Scan for the cell matching the given text and deliver its [X, Y] coordinate at center. 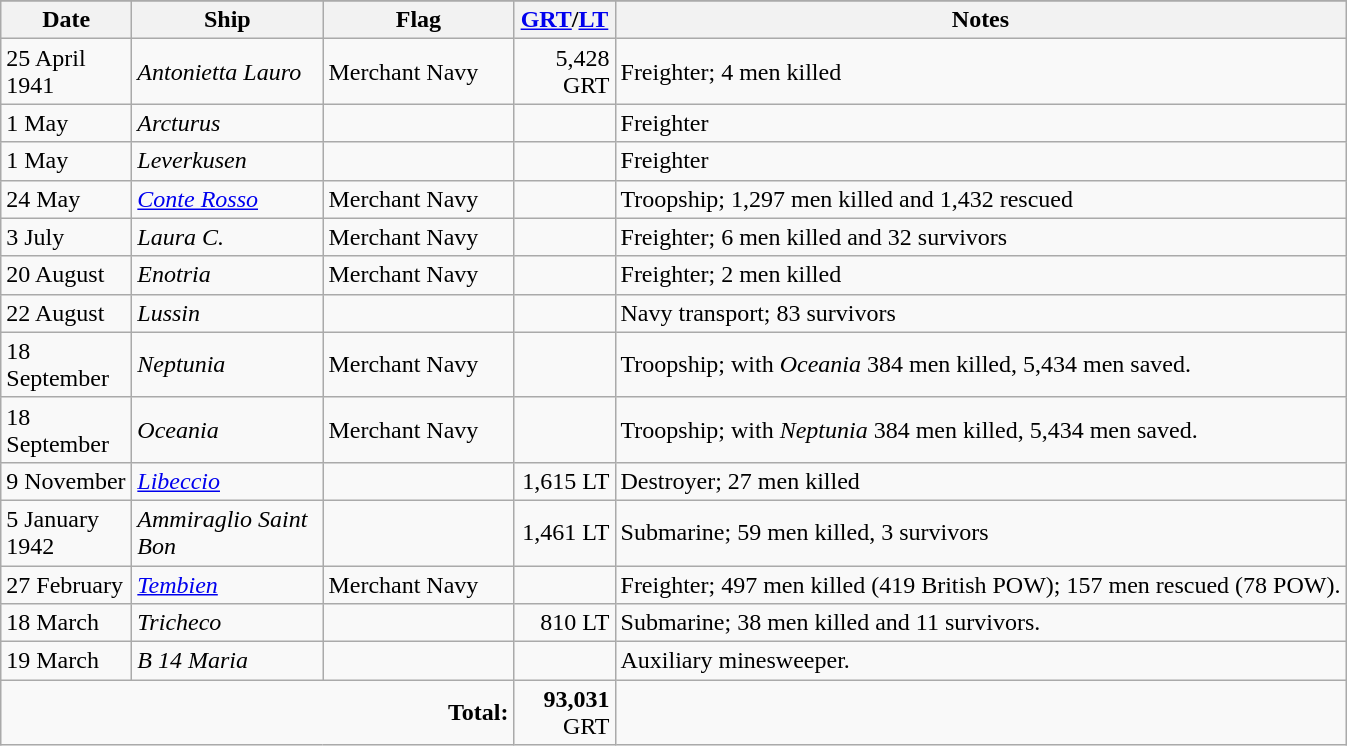
Destroyer; 27 men killed [980, 481]
19 March [66, 661]
Submarine; 59 men killed, 3 survivors [980, 532]
Troopship; with Neptunia 384 men killed, 5,434 men saved. [980, 430]
1,615 LT [564, 481]
25 April 1941 [66, 72]
Leverkusen [228, 161]
B 14 Maria [228, 661]
Date [66, 20]
Submarine; 38 men killed and 11 survivors. [980, 623]
3 July [66, 237]
GRT/LT [564, 20]
Ship [228, 20]
5,428 GRT [564, 72]
Tembien [228, 585]
Navy transport; 83 survivors [980, 313]
Arcturus [228, 123]
Oceania [228, 430]
Flag [418, 20]
Auxiliary minesweeper. [980, 661]
Lussin [228, 313]
Libeccio [228, 481]
Laura C. [228, 237]
Notes [980, 20]
22 August [66, 313]
Enotria [228, 275]
Tricheco [228, 623]
Antonietta Lauro [228, 72]
20 August [66, 275]
Freighter; 4 men killed [980, 72]
93,031 GRT [564, 712]
1,461 LT [564, 532]
Total: [258, 712]
810 LT [564, 623]
Ammiraglio Saint Bon [228, 532]
24 May [66, 199]
Neptunia [228, 364]
Freighter; 6 men killed and 32 survivors [980, 237]
27 February [66, 585]
Freighter; 2 men killed [980, 275]
Troopship; 1,297 men killed and 1,432 rescued [980, 199]
Troopship; with Oceania 384 men killed, 5,434 men saved. [980, 364]
9 November [66, 481]
18 March [66, 623]
5 January 1942 [66, 532]
Freighter; 497 men killed (419 British POW); 157 men rescued (78 POW). [980, 585]
Conte Rosso [228, 199]
